Identify which cell holds the provided text, then report its [X, Y] central coordinate. 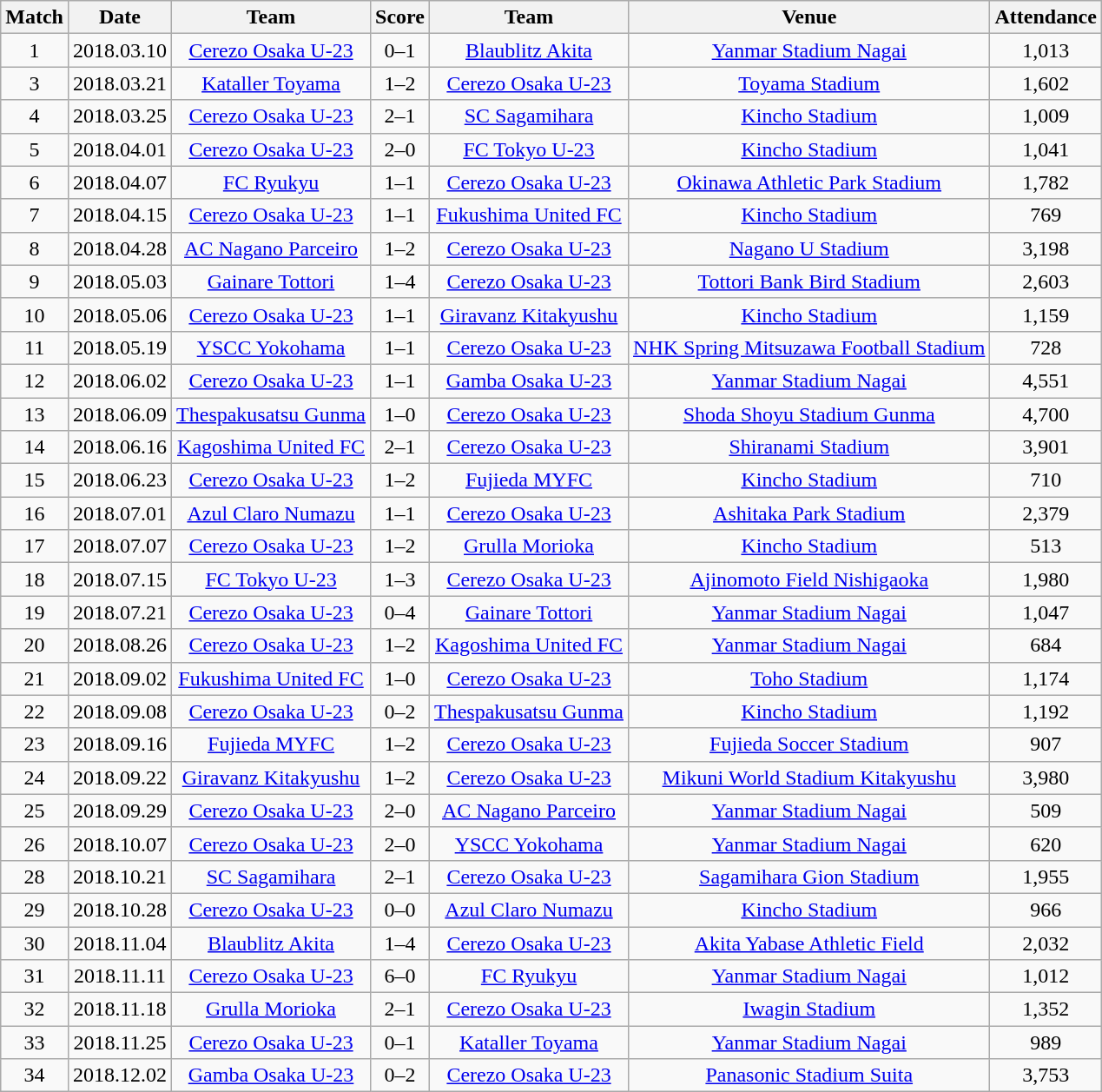
Nagano U Stadium [809, 248]
Tottori Bank Bird Stadium [809, 281]
2018.09.22 [120, 778]
2018.04.15 [120, 215]
Akita Yabase Athletic Field [809, 943]
1 [35, 50]
11 [35, 347]
16 [35, 513]
728 [1046, 347]
2018.11.25 [120, 1042]
24 [35, 778]
2018.05.06 [120, 314]
509 [1046, 811]
30 [35, 943]
2018.09.29 [120, 811]
Mikuni World Stadium Kitakyushu [809, 778]
2018.10.21 [120, 877]
2018.06.16 [120, 447]
Sagamihara Gion Stadium [809, 877]
4,551 [1046, 381]
4 [35, 116]
18 [35, 579]
2,032 [1046, 943]
1–3 [400, 579]
15 [35, 480]
Score [400, 17]
3 [35, 83]
2018.09.02 [120, 678]
2018.11.04 [120, 943]
2018.12.02 [120, 1075]
3,901 [1046, 447]
Shiranami Stadium [809, 447]
2018.09.16 [120, 745]
Fujieda Soccer Stadium [809, 745]
2018.06.09 [120, 414]
Attendance [1046, 17]
2018.03.21 [120, 83]
4,700 [1046, 414]
0–4 [400, 612]
33 [35, 1042]
Shoda Shoyu Stadium Gunma [809, 414]
2018.06.23 [120, 480]
Ashitaka Park Stadium [809, 513]
22 [35, 711]
6–0 [400, 976]
Toyama Stadium [809, 83]
26 [35, 844]
21 [35, 678]
1,012 [1046, 976]
Venue [809, 17]
34 [35, 1075]
769 [1046, 215]
1,047 [1046, 612]
1,013 [1046, 50]
2018.08.26 [120, 645]
19 [35, 612]
13 [35, 414]
2018.07.21 [120, 612]
28 [35, 877]
7 [35, 215]
31 [35, 976]
1,602 [1046, 83]
2018.05.03 [120, 281]
2018.11.18 [120, 1009]
NHK Spring Mitsuzawa Football Stadium [809, 347]
Match [35, 17]
23 [35, 745]
3,753 [1046, 1075]
2,379 [1046, 513]
6 [35, 182]
17 [35, 546]
3,198 [1046, 248]
1,980 [1046, 579]
Iwagin Stadium [809, 1009]
10 [35, 314]
2018.04.28 [120, 248]
1,192 [1046, 711]
1,174 [1046, 678]
2018.10.28 [120, 910]
20 [35, 645]
Date [120, 17]
710 [1046, 480]
9 [35, 281]
2018.07.07 [120, 546]
2018.10.07 [120, 844]
29 [35, 910]
2018.09.08 [120, 711]
684 [1046, 645]
2,603 [1046, 281]
620 [1046, 844]
Panasonic Stadium Suita [809, 1075]
513 [1046, 546]
2018.04.01 [120, 149]
3,980 [1046, 778]
32 [35, 1009]
989 [1046, 1042]
1,955 [1046, 877]
5 [35, 149]
2018.03.25 [120, 116]
2018.07.01 [120, 513]
25 [35, 811]
1,159 [1046, 314]
Toho Stadium [809, 678]
12 [35, 381]
2018.05.19 [120, 347]
14 [35, 447]
1,009 [1046, 116]
0–0 [400, 910]
Okinawa Athletic Park Stadium [809, 182]
1,782 [1046, 182]
8 [35, 248]
2018.11.11 [120, 976]
2018.04.07 [120, 182]
2018.06.02 [120, 381]
1,041 [1046, 149]
907 [1046, 745]
Ajinomoto Field Nishigaoka [809, 579]
2018.07.15 [120, 579]
2018.03.10 [120, 50]
966 [1046, 910]
1,352 [1046, 1009]
